Provide the (X, Y) coordinate of the cell's center where the given text is located.  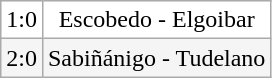
2:0 (22, 58)
Sabiñánigo - Tudelano (156, 58)
1:0 (22, 20)
Escobedo - Elgoibar (156, 20)
